Detect which cell encompasses the target text, then output its (x, y) center coordinate. 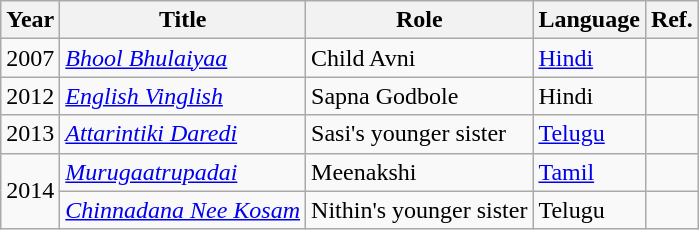
Sapna Godbole (420, 96)
Tamil (589, 172)
Title (183, 20)
Murugaatrupadai (183, 172)
2014 (30, 191)
Sasi's younger sister (420, 134)
English Vinglish (183, 96)
Attarintiki Daredi (183, 134)
Language (589, 20)
Chinnadana Nee Kosam (183, 210)
Ref. (672, 20)
Child Avni (420, 58)
2013 (30, 134)
Meenakshi (420, 172)
Nithin's younger sister (420, 210)
Year (30, 20)
2012 (30, 96)
2007 (30, 58)
Role (420, 20)
Bhool Bhulaiyaa (183, 58)
